Pinpoint the cell where the given text exists, returning its (X, Y) midpoint coordinate. 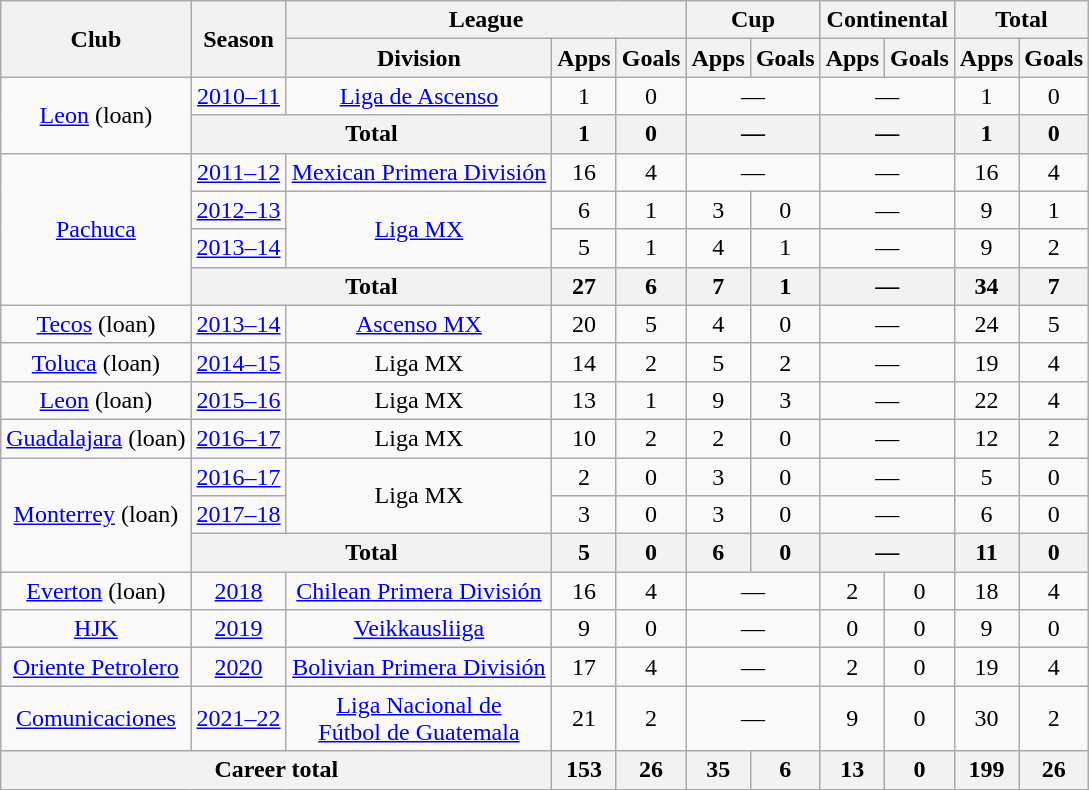
2017–18 (238, 515)
Comunicaciones (96, 718)
2014–15 (238, 362)
Cup (753, 20)
Monterrey (loan) (96, 515)
Toluca (loan) (96, 362)
35 (718, 770)
Liga de Ascenso (419, 96)
24 (986, 324)
Tecos (loan) (96, 324)
34 (986, 286)
153 (584, 770)
Everton (loan) (96, 591)
Continental (887, 20)
2020 (238, 667)
2021–22 (238, 718)
12 (986, 438)
Division (419, 58)
Pachuca (96, 229)
2010–11 (238, 96)
Ascenso MX (419, 324)
Mexican Primera División (419, 172)
2011–12 (238, 172)
HJK (96, 629)
Club (96, 39)
20 (584, 324)
17 (584, 667)
14 (584, 362)
30 (986, 718)
Veikkausliiga (419, 629)
10 (584, 438)
2012–13 (238, 210)
Chilean Primera División (419, 591)
Season (238, 39)
27 (584, 286)
18 (986, 591)
11 (986, 553)
21 (584, 718)
2019 (238, 629)
Career total (276, 770)
League (486, 20)
Liga Nacional deFútbol de Guatemala (419, 718)
2018 (238, 591)
2015–16 (238, 400)
Bolivian Primera División (419, 667)
Oriente Petrolero (96, 667)
Guadalajara (loan) (96, 438)
199 (986, 770)
22 (986, 400)
